Capture the cell that displays the provided text and extract its [X, Y] central coordinate. 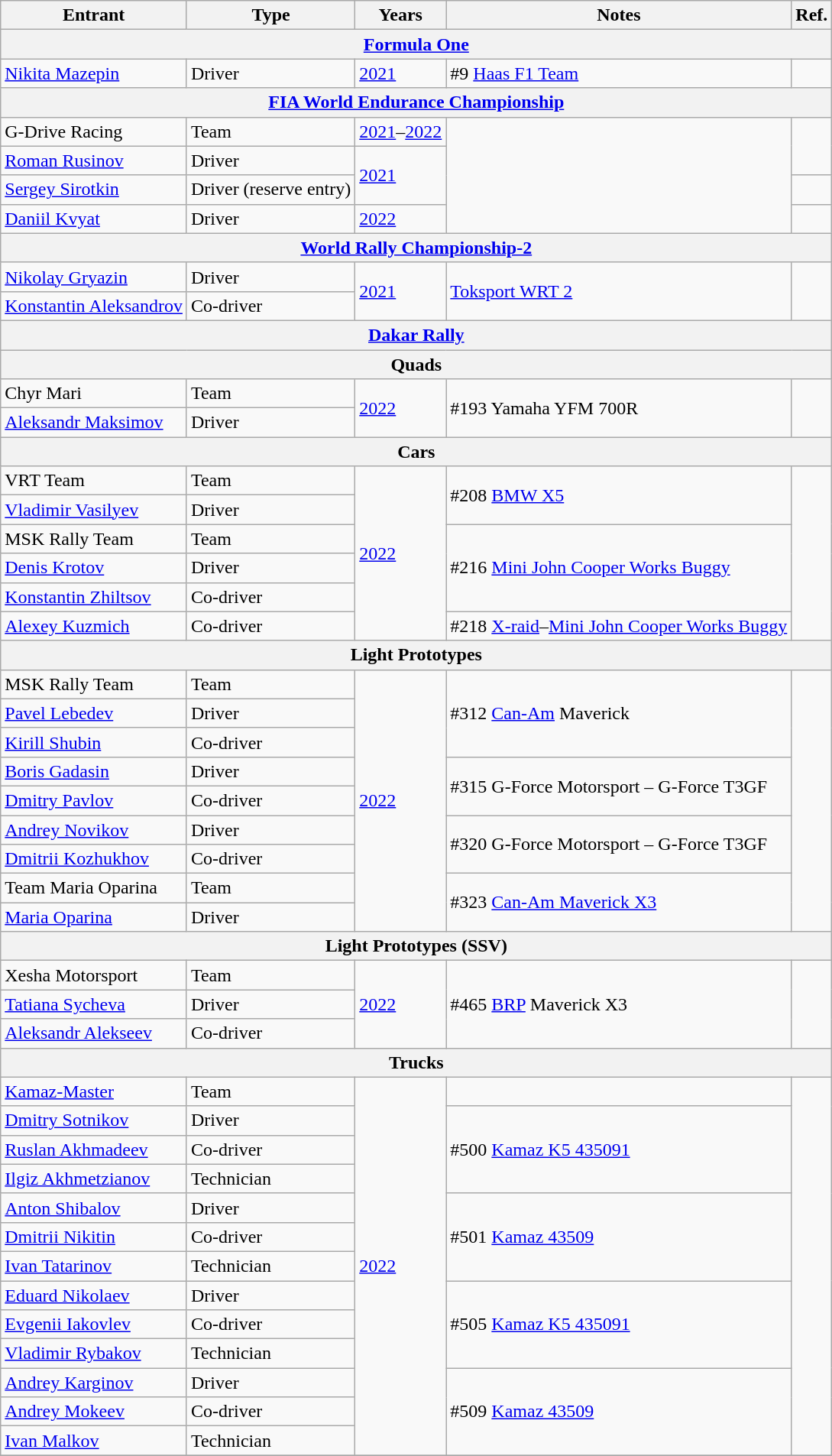
Driver (reserve entry) [270, 190]
#208 BMW X5 [619, 495]
Ivan Malkov [94, 1441]
Ivan Tatarinov [94, 1266]
Andrey Karginov [94, 1383]
Quads [416, 365]
Vladimir Rybakov [94, 1354]
Years [400, 15]
Denis Krotov [94, 568]
#216 Mini John Cooper Works Buggy [619, 568]
VRT Team [94, 481]
#218 X-raid–Mini John Cooper Works Buggy [619, 626]
Vladimir Vasilyev [94, 510]
Entrant [94, 15]
Eduard Nikolaev [94, 1295]
G-Drive Racing [94, 131]
Sergey Sirotkin [94, 190]
#193 Yamaha YFM 700R [619, 408]
#505 Kamaz K5 435091 [619, 1325]
Evgenii Iakovlev [94, 1325]
#509 Kamaz 43509 [619, 1412]
Roman Rusinov [94, 161]
Daniil Kvyat [94, 219]
Dmitry Sotnikov [94, 1120]
Dakar Rally [416, 335]
#312 Can-Am Maverick [619, 713]
#465 BRP Maverick X3 [619, 1004]
#323 Can-Am Maverick X3 [619, 903]
Aleksandr Alekseev [94, 1033]
Konstantin Zhiltsov [94, 597]
Tatiana Sycheva [94, 1004]
Alexey Kuzmich [94, 626]
#320 G-Force Motorsport – G-Force T3GF [619, 844]
FIA World Endurance Championship [416, 102]
Notes [619, 15]
Cars [416, 452]
#500 Kamaz K5 435091 [619, 1150]
Ilgiz Akhmetzianov [94, 1179]
Kamaz-Master [94, 1091]
Toksport WRT 2 [619, 291]
Chyr Mari [94, 394]
Light Prototypes [416, 655]
World Rally Championship-2 [416, 248]
Dmitry Pavlov [94, 800]
Trucks [416, 1062]
2021–2022 [400, 131]
Boris Gadasin [94, 771]
Maria Oparina [94, 917]
Pavel Lebedev [94, 713]
Ruslan Akhmadeev [94, 1150]
Ref. [811, 15]
Aleksandr Maksimov [94, 423]
Konstantin Aleksandrov [94, 306]
#315 G-Force Motorsport – G-Force T3GF [619, 786]
Xesha Motorsport [94, 975]
Andrey Novikov [94, 829]
Kirill Shubin [94, 742]
Formula One [416, 44]
Team Maria Oparina [94, 888]
Dmitrii Nikitin [94, 1237]
Dmitrii Kozhukhov [94, 859]
Nikita Mazepin [94, 73]
#9 Haas F1 Team [619, 73]
Andrey Mokeev [94, 1412]
Anton Shibalov [94, 1208]
Light Prototypes (SSV) [416, 946]
#501 Kamaz 43509 [619, 1237]
Nikolay Gryazin [94, 277]
Type [270, 15]
